Provide the [X, Y] coordinate of the cell's center where the given text is located.  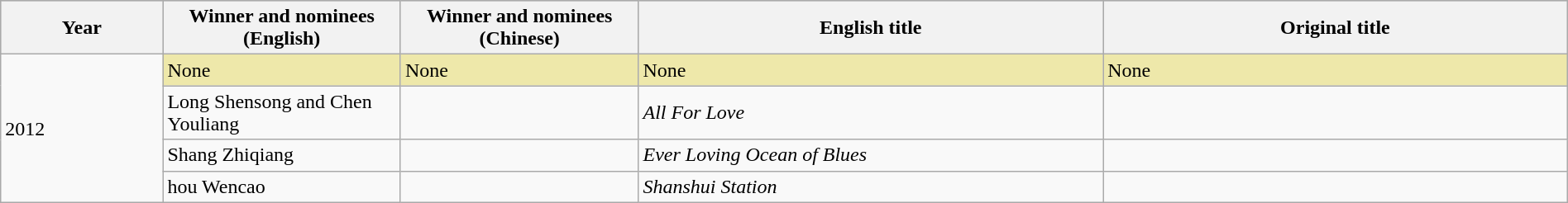
Ever Loving Ocean of Blues [871, 155]
Winner and nominees(English) [282, 28]
Winner and nominees(Chinese) [519, 28]
Original title [1336, 28]
2012 [82, 129]
Long Shensong and Chen Youliang [282, 112]
Year [82, 28]
All For Love [871, 112]
hou Wencao [282, 186]
Shanshui Station [871, 186]
English title [871, 28]
Shang Zhiqiang [282, 155]
